Detect which cell encompasses the target text, then output its [X, Y] center coordinate. 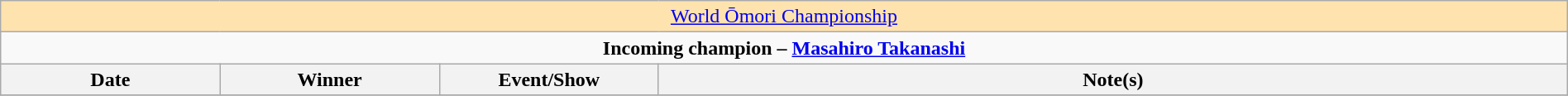
Incoming champion – Masahiro Takanashi [784, 48]
Winner [329, 79]
World Ōmori Championship [784, 17]
Date [111, 79]
Note(s) [1113, 79]
Event/Show [549, 79]
